Provide the [X, Y] coordinate of the cell's center where the given text is located.  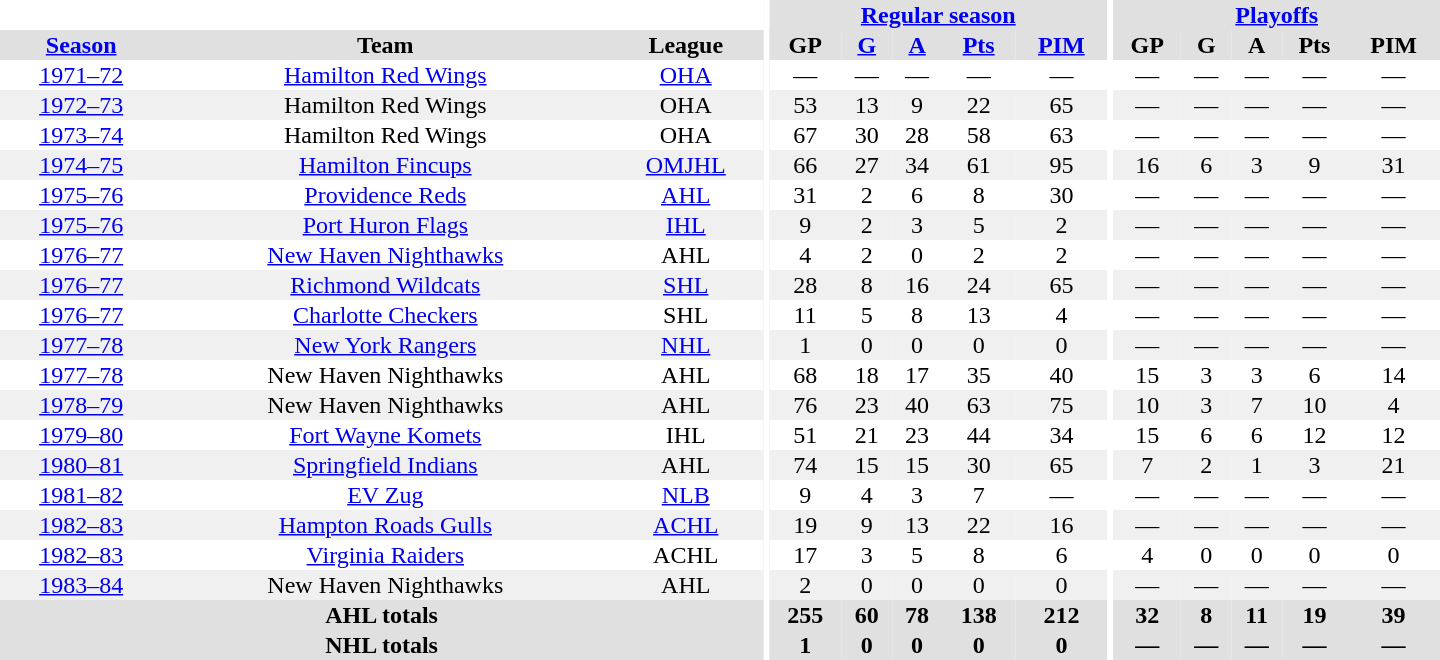
Richmond Wildcats [385, 285]
1974–75 [81, 165]
League [686, 45]
Regular season [938, 15]
44 [978, 435]
18 [867, 375]
39 [1394, 615]
67 [806, 135]
66 [806, 165]
Team [385, 45]
Season [81, 45]
New York Rangers [385, 345]
75 [1062, 405]
58 [978, 135]
32 [1147, 615]
95 [1062, 165]
27 [867, 165]
68 [806, 375]
76 [806, 405]
24 [978, 285]
1971–72 [81, 75]
AHL totals [382, 615]
Providence Reds [385, 195]
EV Zug [385, 495]
78 [917, 615]
NHL [686, 345]
212 [1062, 615]
255 [806, 615]
Fort Wayne Komets [385, 435]
60 [867, 615]
Hampton Roads Gulls [385, 525]
1972–73 [81, 105]
138 [978, 615]
Hamilton Fincups [385, 165]
74 [806, 465]
OMJHL [686, 165]
Playoffs [1276, 15]
Virginia Raiders [385, 555]
1981–82 [81, 495]
51 [806, 435]
NLB [686, 495]
NHL totals [382, 645]
14 [1394, 375]
Springfield Indians [385, 465]
1973–74 [81, 135]
Charlotte Checkers [385, 315]
1978–79 [81, 405]
53 [806, 105]
1983–84 [81, 585]
1980–81 [81, 465]
1979–80 [81, 435]
61 [978, 165]
Port Huron Flags [385, 225]
35 [978, 375]
